Capture the cell that displays the provided text and extract its [X, Y] central coordinate. 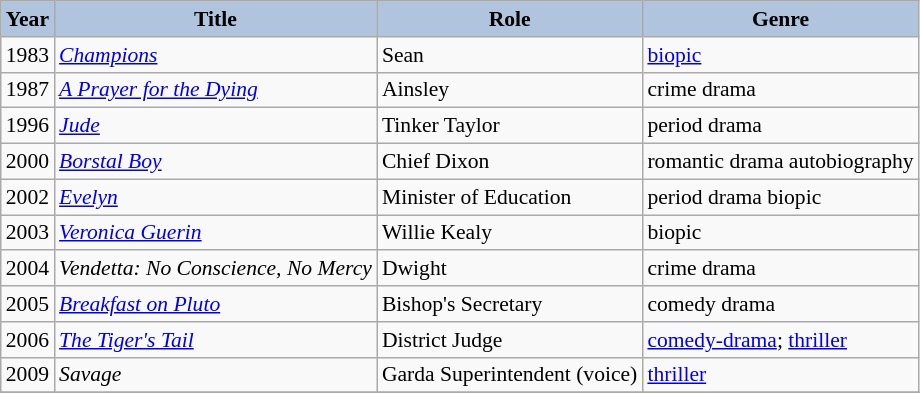
romantic drama autobiography [780, 162]
Jude [216, 126]
Minister of Education [510, 197]
Sean [510, 55]
2009 [28, 375]
Garda Superintendent (voice) [510, 375]
2003 [28, 233]
period drama biopic [780, 197]
Breakfast on Pluto [216, 304]
Year [28, 19]
The Tiger's Tail [216, 340]
2002 [28, 197]
1987 [28, 90]
1996 [28, 126]
Dwight [510, 269]
Veronica Guerin [216, 233]
2000 [28, 162]
Vendetta: No Conscience, No Mercy [216, 269]
thriller [780, 375]
Willie Kealy [510, 233]
period drama [780, 126]
2004 [28, 269]
2006 [28, 340]
Genre [780, 19]
Chief Dixon [510, 162]
Title [216, 19]
Tinker Taylor [510, 126]
Evelyn [216, 197]
1983 [28, 55]
Role [510, 19]
A Prayer for the Dying [216, 90]
Ainsley [510, 90]
Borstal Boy [216, 162]
2005 [28, 304]
Savage [216, 375]
comedy drama [780, 304]
Champions [216, 55]
comedy-drama; thriller [780, 340]
Bishop's Secretary [510, 304]
District Judge [510, 340]
